Output the [x, y] coordinate of the center of the cell containing the given text.  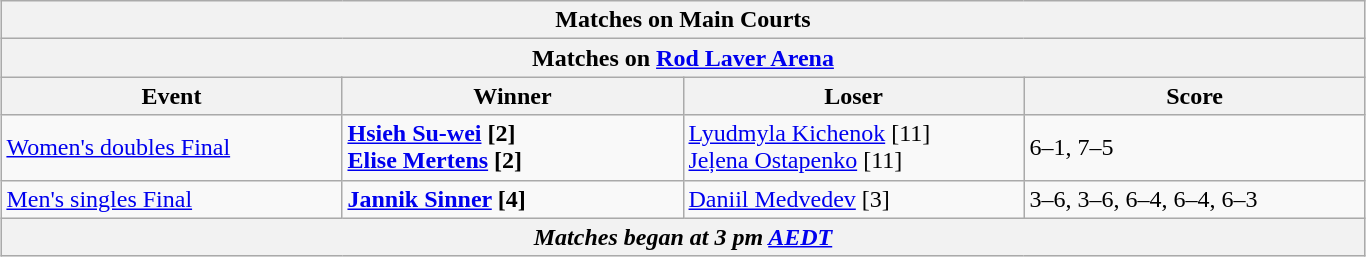
Winner [512, 96]
Event [172, 96]
Matches began at 3 pm AEDT [683, 237]
Lyudmyla Kichenok [11] Jeļena Ostapenko [11] [854, 148]
Matches on Rod Laver Arena [683, 58]
3–6, 3–6, 6–4, 6–4, 6–3 [1194, 199]
Women's doubles Final [172, 148]
Matches on Main Courts [683, 20]
Daniil Medvedev [3] [854, 199]
Hsieh Su-wei [2] Elise Mertens [2] [512, 148]
Men's singles Final [172, 199]
Loser [854, 96]
6–1, 7–5 [1194, 148]
Jannik Sinner [4] [512, 199]
Score [1194, 96]
